Pinpoint the cell where the given text exists, returning its [x, y] midpoint coordinate. 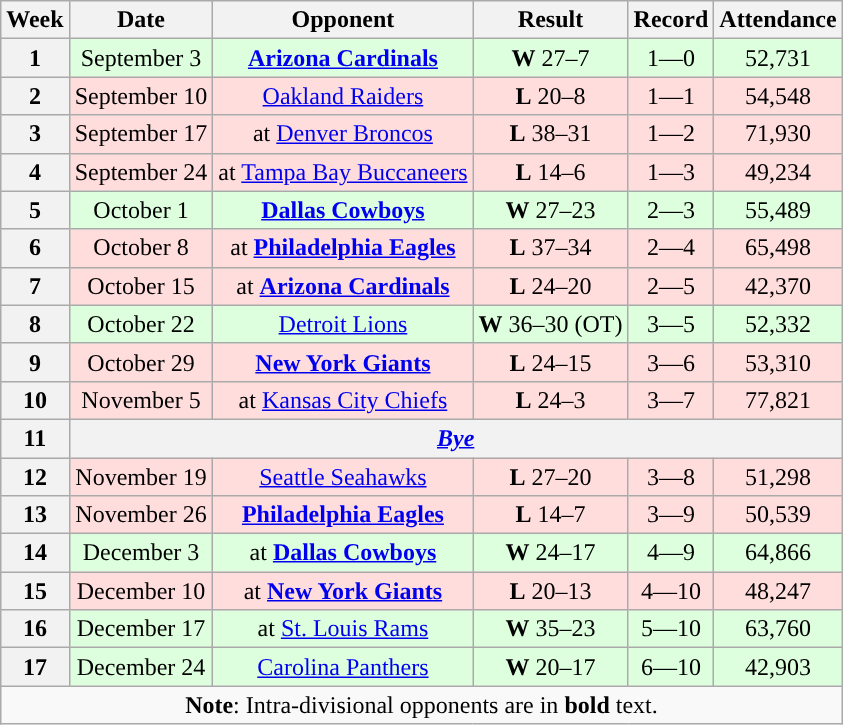
Attendance [778, 20]
42,370 [778, 286]
65,498 [778, 248]
Date [141, 20]
at Kansas City Chiefs [343, 400]
49,234 [778, 172]
6 [35, 248]
3—5 [671, 324]
Oakland Raiders [343, 96]
at Denver Broncos [343, 134]
New York Giants [343, 362]
1 [35, 58]
L 14–6 [550, 172]
W 35–23 [550, 629]
63,760 [778, 629]
Bye [456, 438]
6—10 [671, 667]
5—10 [671, 629]
14 [35, 553]
W 27–7 [550, 58]
Seattle Seahawks [343, 477]
52,731 [778, 58]
October 15 [141, 286]
7 [35, 286]
3—9 [671, 515]
at Arizona Cardinals [343, 286]
9 [35, 362]
L 27–20 [550, 477]
17 [35, 667]
5 [35, 210]
4—9 [671, 553]
October 1 [141, 210]
3—6 [671, 362]
2—3 [671, 210]
1—3 [671, 172]
1—0 [671, 58]
12 [35, 477]
September 24 [141, 172]
W 36–30 (OT) [550, 324]
November 26 [141, 515]
W 27–23 [550, 210]
Result [550, 20]
October 29 [141, 362]
1—2 [671, 134]
December 10 [141, 591]
at St. Louis Rams [343, 629]
71,930 [778, 134]
55,489 [778, 210]
Carolina Panthers [343, 667]
8 [35, 324]
L 24–3 [550, 400]
at New York Giants [343, 591]
16 [35, 629]
Opponent [343, 20]
54,548 [778, 96]
77,821 [778, 400]
November 19 [141, 477]
Arizona Cardinals [343, 58]
Record [671, 20]
at Dallas Cowboys [343, 553]
4 [35, 172]
September 10 [141, 96]
L 20–8 [550, 96]
4—10 [671, 591]
13 [35, 515]
2 [35, 96]
L 38–31 [550, 134]
L 14–7 [550, 515]
48,247 [778, 591]
December 24 [141, 667]
Week [35, 20]
Detroit Lions [343, 324]
Philadelphia Eagles [343, 515]
53,310 [778, 362]
10 [35, 400]
W 24–17 [550, 553]
50,539 [778, 515]
September 17 [141, 134]
L 37–34 [550, 248]
Dallas Cowboys [343, 210]
December 17 [141, 629]
December 3 [141, 553]
November 5 [141, 400]
L 24–20 [550, 286]
September 3 [141, 58]
3—7 [671, 400]
51,298 [778, 477]
L 20–13 [550, 591]
at Tampa Bay Buccaneers [343, 172]
Note: Intra-divisional opponents are in bold text. [422, 705]
15 [35, 591]
3 [35, 134]
at Philadelphia Eagles [343, 248]
October 22 [141, 324]
2—4 [671, 248]
64,866 [778, 553]
1—1 [671, 96]
11 [35, 438]
L 24–15 [550, 362]
W 20–17 [550, 667]
3—8 [671, 477]
52,332 [778, 324]
October 8 [141, 248]
2—5 [671, 286]
42,903 [778, 667]
